Provide the (x, y) coordinate of the cell's center where the given text is located.  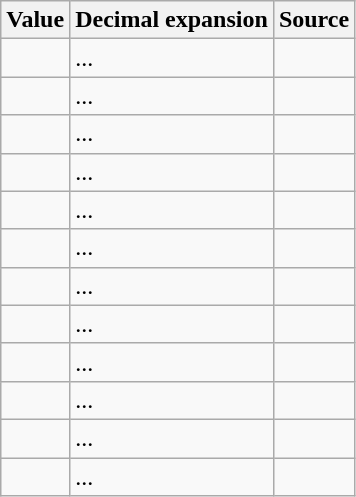
Decimal expansion (172, 20)
Value (36, 20)
Source (314, 20)
